Locate the cell with the specified text and output its (x, y) center coordinate. 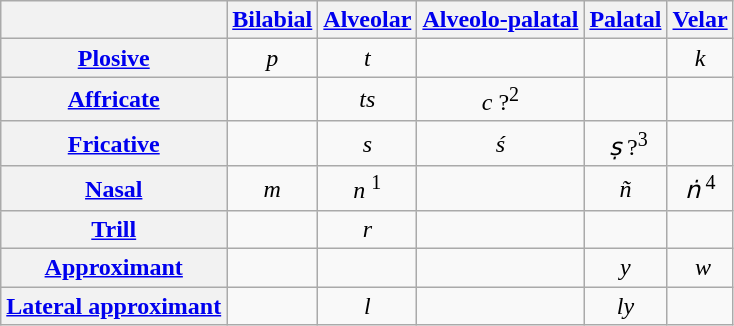
Trill (114, 230)
ly (626, 306)
w (700, 268)
ñ (626, 188)
ś (500, 144)
Affricate (114, 100)
Alveolo-palatal (500, 20)
Bilabial (272, 20)
Velar (700, 20)
k (700, 58)
Palatal (626, 20)
t (368, 58)
r (368, 230)
s (368, 144)
Lateral approximant (114, 306)
Approximant (114, 268)
Alveolar (368, 20)
m (272, 188)
p (272, 58)
ts (368, 100)
ṅ 4 (700, 188)
Plosive (114, 58)
c ?2 (500, 100)
Nasal (114, 188)
y (626, 268)
l (368, 306)
n 1 (368, 188)
ṣ ?3 (626, 144)
Fricative (114, 144)
